Pinpoint the cell where the given text exists, returning its (x, y) midpoint coordinate. 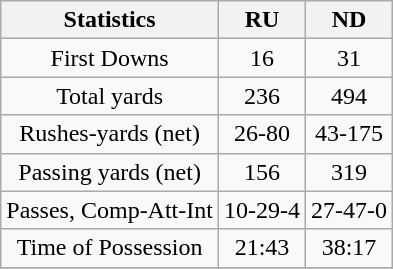
236 (262, 96)
Total yards (110, 96)
Passes, Comp-Att-Int (110, 210)
ND (350, 20)
31 (350, 58)
43-175 (350, 134)
26-80 (262, 134)
27-47-0 (350, 210)
38:17 (350, 248)
21:43 (262, 248)
Passing yards (net) (110, 172)
494 (350, 96)
Statistics (110, 20)
Rushes-yards (net) (110, 134)
10-29-4 (262, 210)
156 (262, 172)
16 (262, 58)
RU (262, 20)
First Downs (110, 58)
319 (350, 172)
Time of Possession (110, 248)
